Provide the [X, Y] coordinate of the cell's center where the given text is located.  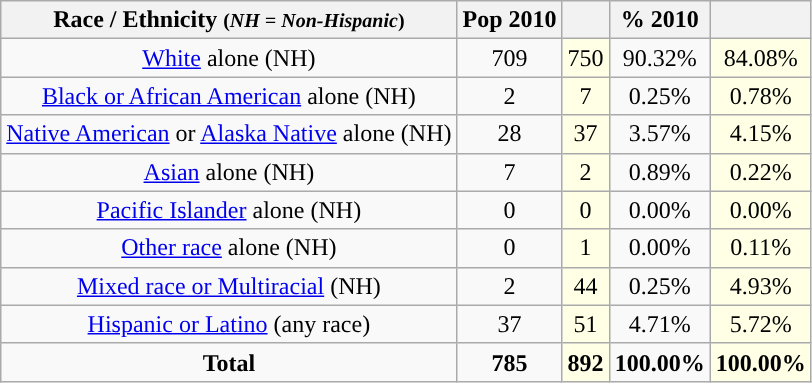
785 [510, 362]
0.89% [660, 172]
Mixed race or Multiracial (NH) [229, 286]
4.71% [660, 324]
90.32% [660, 58]
892 [586, 362]
709 [510, 58]
4.93% [760, 286]
750 [586, 58]
51 [586, 324]
% 2010 [660, 20]
84.08% [760, 58]
3.57% [660, 134]
Black or African American alone (NH) [229, 96]
0.78% [760, 96]
Race / Ethnicity (NH = Non-Hispanic) [229, 20]
White alone (NH) [229, 58]
5.72% [760, 324]
Hispanic or Latino (any race) [229, 324]
Asian alone (NH) [229, 172]
Native American or Alaska Native alone (NH) [229, 134]
44 [586, 286]
Total [229, 362]
Pacific Islander alone (NH) [229, 210]
Other race alone (NH) [229, 248]
28 [510, 134]
1 [586, 248]
0.11% [760, 248]
4.15% [760, 134]
Pop 2010 [510, 20]
0.22% [760, 172]
